For the text-containing cell, return its midpoint in (X, Y) coordinate format. 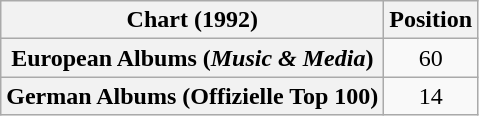
60 (431, 58)
Chart (1992) (192, 20)
European Albums (Music & Media) (192, 58)
Position (431, 20)
German Albums (Offizielle Top 100) (192, 96)
14 (431, 96)
